Output the (X, Y) coordinate of the center of the cell containing the given text.  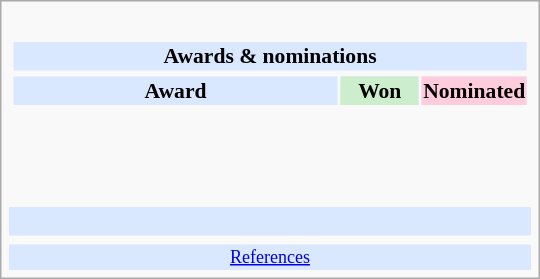
Awards & nominations Award Won Nominated (270, 108)
Nominated (474, 90)
Won (380, 90)
References (270, 257)
Awards & nominations (270, 56)
Award (175, 90)
